For the text-containing cell, return its midpoint in [X, Y] coordinate format. 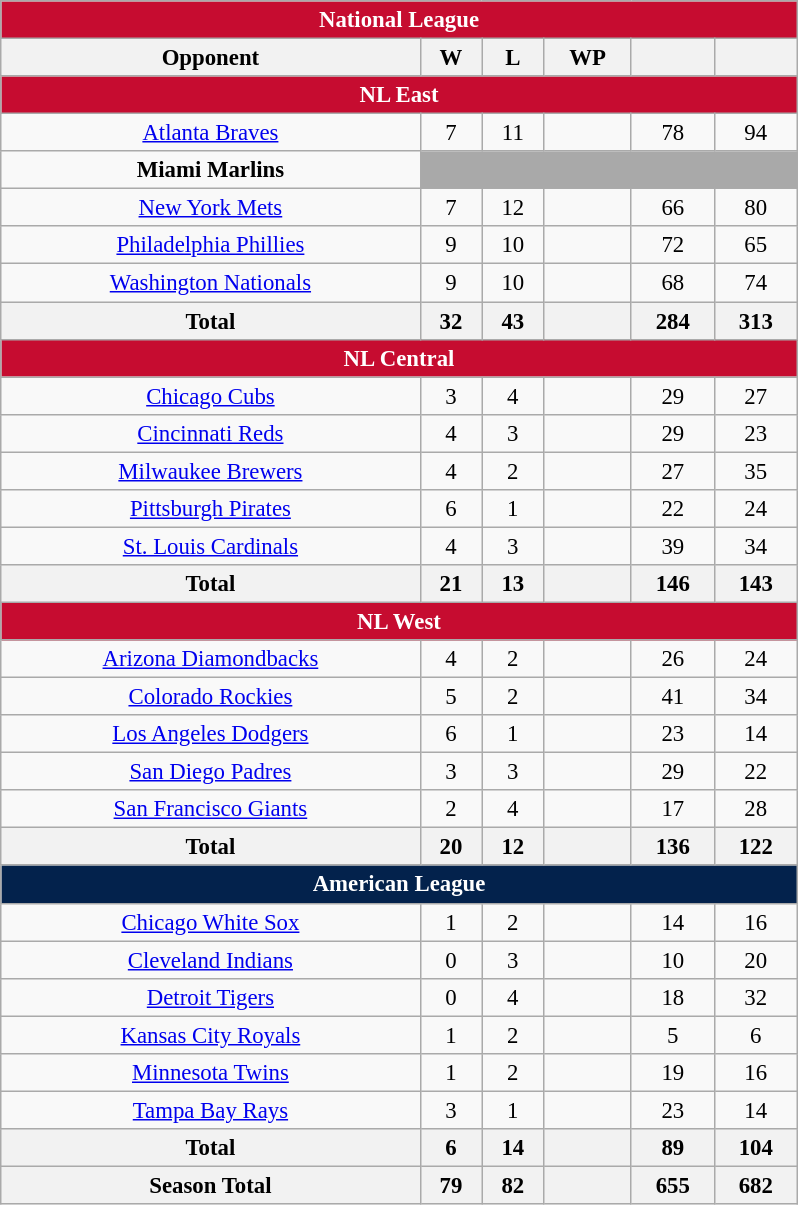
St. Louis Cardinals [210, 546]
18 [672, 997]
W [451, 57]
Chicago Cubs [210, 396]
Philadelphia Phillies [210, 245]
NL West [399, 621]
43 [513, 321]
13 [513, 584]
Cincinnati Reds [210, 433]
78 [672, 133]
82 [513, 1185]
68 [672, 283]
136 [672, 847]
39 [672, 546]
682 [756, 1185]
Arizona Diamondbacks [210, 659]
74 [756, 283]
284 [672, 321]
65 [756, 245]
41 [672, 696]
NL Central [399, 358]
72 [672, 245]
89 [672, 1148]
19 [672, 1072]
Detroit Tigers [210, 997]
Milwaukee Brewers [210, 471]
143 [756, 584]
American League [399, 884]
104 [756, 1148]
Atlanta Braves [210, 133]
146 [672, 584]
Season Total [210, 1185]
Kansas City Royals [210, 1035]
Chicago White Sox [210, 922]
Opponent [210, 57]
Colorado Rockies [210, 696]
79 [451, 1185]
National League [399, 20]
Miami Marlins [210, 170]
Tampa Bay Rays [210, 1110]
17 [672, 809]
San Diego Padres [210, 772]
WP [588, 57]
Minnesota Twins [210, 1072]
21 [451, 584]
122 [756, 847]
28 [756, 809]
66 [672, 208]
655 [672, 1185]
35 [756, 471]
11 [513, 133]
San Francisco Giants [210, 809]
26 [672, 659]
80 [756, 208]
Cleveland Indians [210, 960]
Washington Nationals [210, 283]
NL East [399, 95]
New York Mets [210, 208]
Los Angeles Dodgers [210, 734]
Pittsburgh Pirates [210, 508]
L [513, 57]
313 [756, 321]
94 [756, 133]
